Search for the cell housing the specified text and yield its (x, y) center coordinate. 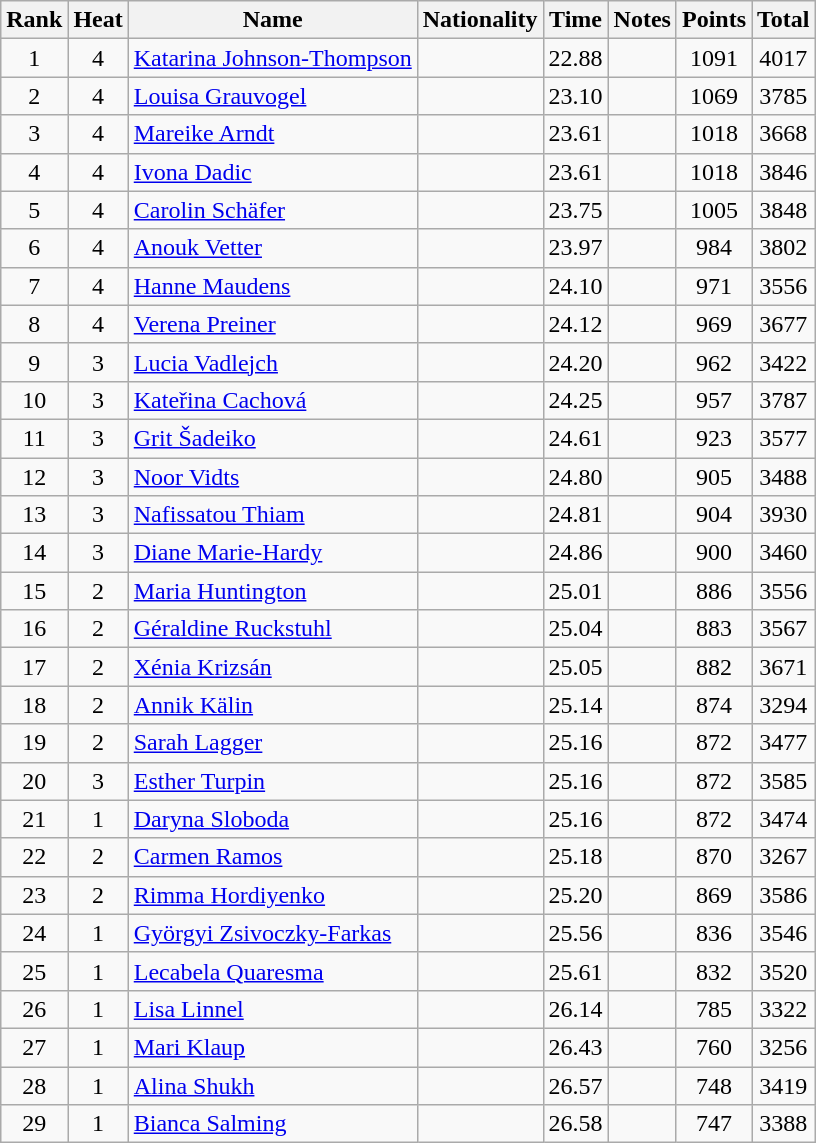
Points (714, 20)
Hanne Maudens (272, 286)
874 (714, 705)
3256 (784, 1047)
Xénia Krizsán (272, 667)
25.56 (576, 933)
7 (34, 286)
3322 (784, 1009)
24.80 (576, 477)
Rank (34, 20)
23 (34, 895)
962 (714, 362)
Name (272, 20)
Carolin Schäfer (272, 210)
Anouk Vetter (272, 248)
26.43 (576, 1047)
25 (34, 971)
3585 (784, 781)
24 (34, 933)
Carmen Ramos (272, 857)
3802 (784, 248)
3577 (784, 438)
Maria Huntington (272, 591)
25.61 (576, 971)
Alina Shukh (272, 1085)
3930 (784, 515)
24.20 (576, 362)
3488 (784, 477)
25.18 (576, 857)
Time (576, 20)
8 (34, 324)
1005 (714, 210)
Nationality (480, 20)
5 (34, 210)
24.81 (576, 515)
3520 (784, 971)
Nafissatou Thiam (272, 515)
957 (714, 400)
24.25 (576, 400)
16 (34, 629)
Kateřina Cachová (272, 400)
Sarah Lagger (272, 743)
905 (714, 477)
882 (714, 667)
Lisa Linnel (272, 1009)
3787 (784, 400)
785 (714, 1009)
747 (714, 1124)
21 (34, 819)
25.14 (576, 705)
Bianca Salming (272, 1124)
3460 (784, 553)
11 (34, 438)
13 (34, 515)
27 (34, 1047)
Heat (98, 20)
Verena Preiner (272, 324)
Lucia Vadlejch (272, 362)
748 (714, 1085)
3785 (784, 96)
25.01 (576, 591)
900 (714, 553)
12 (34, 477)
Esther Turpin (272, 781)
26.58 (576, 1124)
3848 (784, 210)
Géraldine Ruckstuhl (272, 629)
3267 (784, 857)
Diane Marie-Hardy (272, 553)
3567 (784, 629)
24.86 (576, 553)
29 (34, 1124)
25.05 (576, 667)
23.97 (576, 248)
25.04 (576, 629)
10 (34, 400)
Lecabela Quaresma (272, 971)
22 (34, 857)
Total (784, 20)
26 (34, 1009)
24.12 (576, 324)
3477 (784, 743)
3294 (784, 705)
969 (714, 324)
Györgyi Zsivoczky-Farkas (272, 933)
Ivona Dadic (272, 172)
3422 (784, 362)
Daryna Sloboda (272, 819)
23.10 (576, 96)
26.14 (576, 1009)
6 (34, 248)
Mari Klaup (272, 1047)
9 (34, 362)
3474 (784, 819)
Annik Kälin (272, 705)
870 (714, 857)
760 (714, 1047)
Noor Vidts (272, 477)
3586 (784, 895)
23.75 (576, 210)
Grit Šadeiko (272, 438)
Rimma Hordiyenko (272, 895)
3668 (784, 134)
836 (714, 933)
4017 (784, 58)
3419 (784, 1085)
Louisa Grauvogel (272, 96)
26.57 (576, 1085)
3677 (784, 324)
923 (714, 438)
984 (714, 248)
832 (714, 971)
24.61 (576, 438)
25.20 (576, 895)
20 (34, 781)
1091 (714, 58)
17 (34, 667)
15 (34, 591)
14 (34, 553)
3388 (784, 1124)
19 (34, 743)
24.10 (576, 286)
3546 (784, 933)
Mareike Arndt (272, 134)
18 (34, 705)
869 (714, 895)
22.88 (576, 58)
883 (714, 629)
Katarina Johnson-Thompson (272, 58)
3671 (784, 667)
904 (714, 515)
886 (714, 591)
Notes (642, 20)
1069 (714, 96)
971 (714, 286)
28 (34, 1085)
3846 (784, 172)
